Determine the (X, Y) coordinate at the center of the cell enclosing the given text.  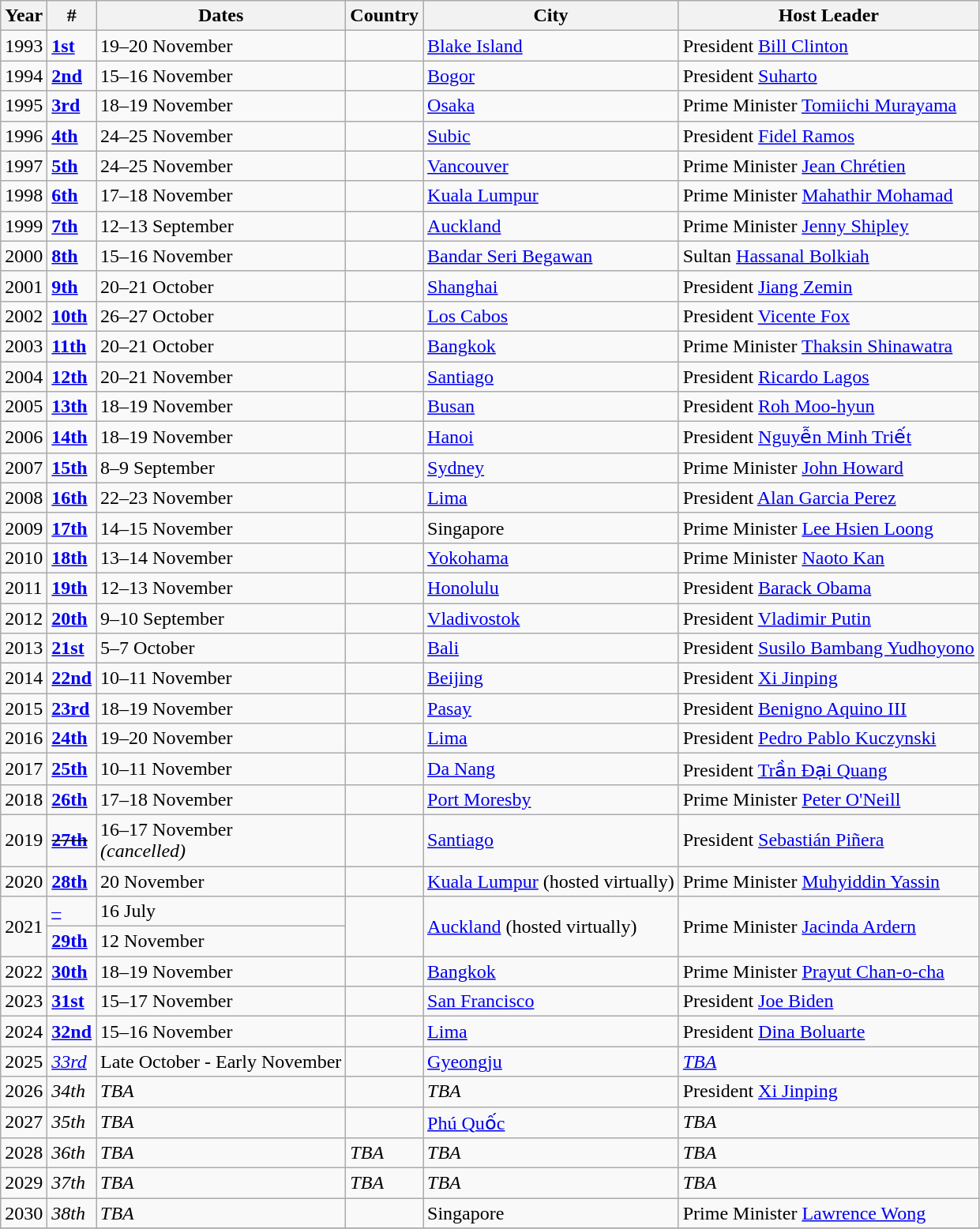
2007 (24, 468)
30th (72, 972)
Prime Minister Lawrence Wong (828, 1213)
Dates (221, 16)
15th (72, 468)
Host Leader (828, 16)
2006 (24, 438)
2nd (72, 76)
Prime Minister Peter O'Neill (828, 799)
15–17 November (221, 1002)
1994 (24, 76)
2013 (24, 648)
Blake Island (551, 46)
President Benigno Aquino III (828, 708)
City (551, 16)
8–9 September (221, 468)
9th (72, 286)
San Francisco (551, 1002)
2005 (24, 407)
President Roh Moo-hyun (828, 407)
1995 (24, 106)
Vladivostok (551, 618)
President Sebastián Piñera (828, 840)
Prime Minister Prayut Chan-o-cha (828, 972)
Sultan Hassanal Bolkiah (828, 256)
5th (72, 166)
Beijing (551, 678)
2020 (24, 881)
President Nguyễn Minh Triết (828, 438)
Bogor (551, 76)
Osaka (551, 106)
8th (72, 256)
7th (72, 226)
21st (72, 648)
2016 (24, 739)
Auckland (hosted virtually) (551, 926)
Pasay (551, 708)
President Fidel Ramos (828, 136)
Yokohama (551, 558)
1st (72, 46)
1996 (24, 136)
12th (72, 377)
Honolulu (551, 588)
# (72, 16)
2012 (24, 618)
Country (385, 16)
Prime Minister Jacinda Ardern (828, 926)
Late October - Early November (221, 1062)
2021 (24, 926)
Subic (551, 136)
20th (72, 618)
2014 (24, 678)
1999 (24, 226)
26th (72, 799)
Bandar Seri Begawan (551, 256)
2025 (24, 1062)
36th (72, 1153)
2004 (24, 377)
Prime Minister Tomiichi Murayama (828, 106)
2023 (24, 1002)
11th (72, 346)
Prime Minister Lee Hsien Loong (828, 528)
12–13 November (221, 588)
1998 (24, 196)
Prime Minister Thaksin Shinawatra (828, 346)
President Alan Garcia Perez (828, 498)
Da Nang (551, 769)
32nd (72, 1032)
President Barack Obama (828, 588)
6th (72, 196)
Prime Minister Naoto Kan (828, 558)
President Vicente Fox (828, 316)
President Suharto (828, 76)
16 July (221, 911)
4th (72, 136)
2019 (24, 840)
24th (72, 739)
37th (72, 1183)
20–21 November (221, 377)
25th (72, 769)
Year (24, 16)
14–15 November (221, 528)
2026 (24, 1092)
29th (72, 941)
22nd (72, 678)
22–23 November (221, 498)
President Trần Đại Quang (828, 769)
Gyeongju (551, 1062)
President Susilo Bambang Yudhoyono (828, 648)
2024 (24, 1032)
27th (72, 840)
President Dina Boluarte (828, 1032)
35th (72, 1122)
2003 (24, 346)
17th (72, 528)
Port Moresby (551, 799)
2010 (24, 558)
2009 (24, 528)
26–27 October (221, 316)
3rd (72, 106)
Kuala Lumpur (551, 196)
34th (72, 1092)
2027 (24, 1122)
33rd (72, 1062)
19th (72, 588)
President Ricardo Lagos (828, 377)
5–7 October (221, 648)
Prime Minister Mahathir Mohamad (828, 196)
President Joe Biden (828, 1002)
Vancouver (551, 166)
Auckland (551, 226)
2011 (24, 588)
Prime Minister Muhyiddin Yassin (828, 881)
Prime Minister John Howard (828, 468)
2028 (24, 1153)
16–17 November (cancelled) (221, 840)
2015 (24, 708)
President Pedro Pablo Kuczynski (828, 739)
2000 (24, 256)
2022 (24, 972)
23rd (72, 708)
Hanoi (551, 438)
Prime Minister Jean Chrétien (828, 166)
2018 (24, 799)
1997 (24, 166)
2029 (24, 1183)
President Jiang Zemin (828, 286)
President Bill Clinton (828, 46)
9–10 September (221, 618)
12 November (221, 941)
Bali (551, 648)
2030 (24, 1213)
16th (72, 498)
31st (72, 1002)
2001 (24, 286)
Phú Quốc (551, 1122)
Los Cabos (551, 316)
Shanghai (551, 286)
– (72, 911)
1993 (24, 46)
12–13 September (221, 226)
13th (72, 407)
Sydney (551, 468)
2017 (24, 769)
18th (72, 558)
Prime Minister Jenny Shipley (828, 226)
20 November (221, 881)
13–14 November (221, 558)
14th (72, 438)
President Vladimir Putin (828, 618)
38th (72, 1213)
2008 (24, 498)
Busan (551, 407)
10th (72, 316)
28th (72, 881)
2002 (24, 316)
Kuala Lumpur (hosted virtually) (551, 881)
